Return the (x, y) coordinate for the center point of the cell that contains the specified text.  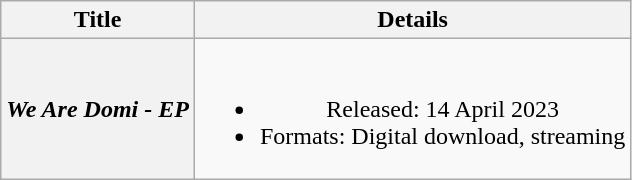
Released: 14 April 2023Formats: Digital download, streaming (412, 109)
Title (98, 20)
We Are Domi - EP (98, 109)
Details (412, 20)
